Locate the cell with the specified text and output its (x, y) center coordinate. 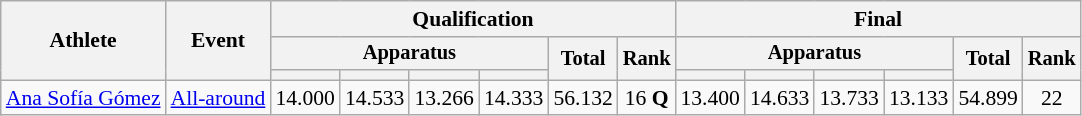
14.000 (304, 98)
13.733 (848, 98)
13.266 (444, 98)
54.899 (988, 98)
All-around (218, 98)
Ana Sofía Gómez (84, 98)
Event (218, 40)
16 Q (647, 98)
14.533 (374, 98)
Final (878, 19)
22 (1052, 98)
56.132 (582, 98)
14.633 (780, 98)
Qualification (472, 19)
14.333 (514, 98)
13.133 (918, 98)
Athlete (84, 40)
13.400 (710, 98)
